Return the (x, y) coordinate for the center point of the cell that contains the specified text.  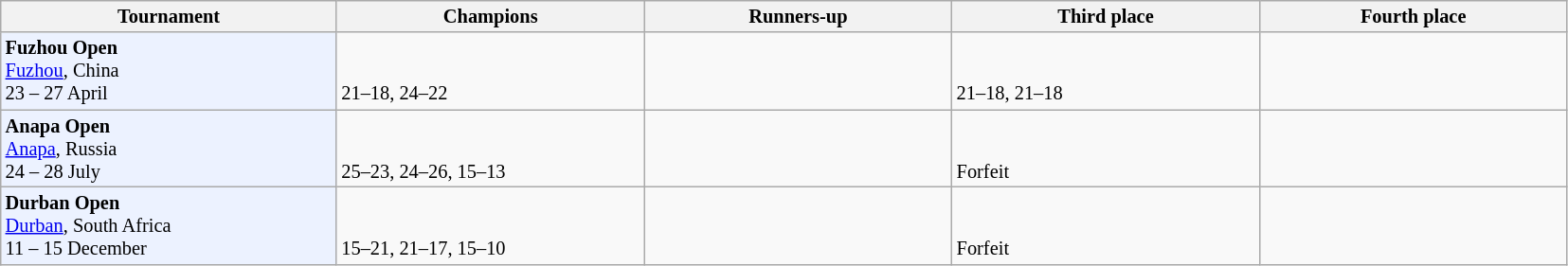
Third place (1107, 16)
Fuzhou OpenFuzhou, China23 – 27 April (169, 71)
Runners-up (798, 16)
Durban OpenDurban, South Africa11 – 15 December (169, 225)
Champions (491, 16)
15–21, 21–17, 15–10 (491, 225)
25–23, 24–26, 15–13 (491, 149)
Fourth place (1414, 16)
Tournament (169, 16)
Anapa OpenAnapa, Russia24 – 28 July (169, 149)
21–18, 21–18 (1107, 71)
21–18, 24–22 (491, 71)
